Search for the cell housing the specified text and yield its (x, y) center coordinate. 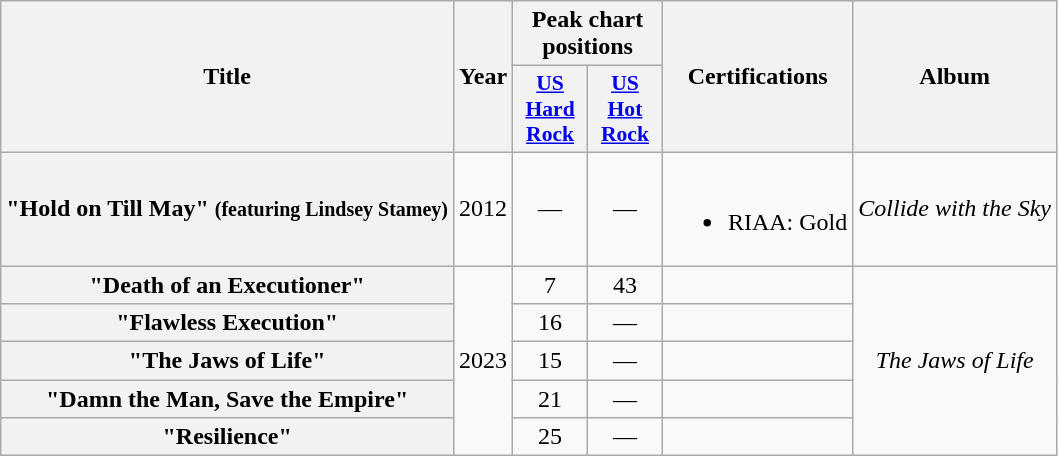
"Damn the Man, Save the Empire" (228, 399)
Year (484, 77)
Certifications (757, 77)
43 (626, 285)
"Resilience" (228, 437)
RIAA: Gold (757, 208)
Title (228, 77)
2023 (484, 361)
"Flawless Execution" (228, 323)
US Hard Rock (550, 110)
16 (550, 323)
7 (550, 285)
2012 (484, 208)
"Death of an Executioner" (228, 285)
Album (955, 77)
The Jaws of Life (955, 361)
25 (550, 437)
"Hold on Till May" (featuring Lindsey Stamey) (228, 208)
15 (550, 361)
"The Jaws of Life" (228, 361)
Peak chart positions (588, 34)
US Hot Rock (626, 110)
21 (550, 399)
Collide with the Sky (955, 208)
